Locate the cell with the specified text and output its [x, y] center coordinate. 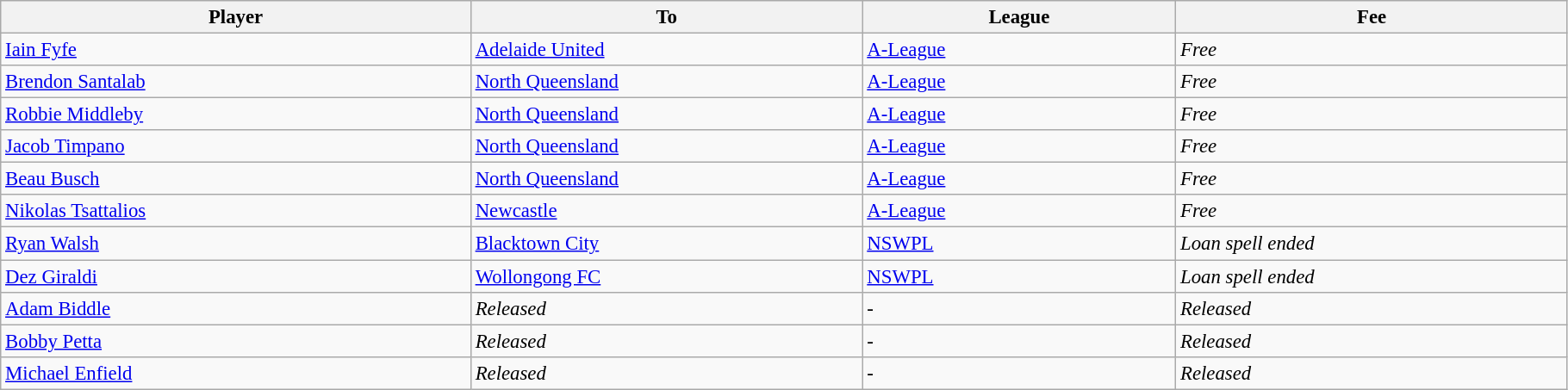
Dez Giraldi [236, 276]
Michael Enfield [236, 373]
League [1019, 17]
To [667, 17]
Player [236, 17]
Nikolas Tsattalios [236, 211]
Adelaide United [667, 50]
Brendon Santalab [236, 82]
Jacob Timpano [236, 146]
Blacktown City [667, 244]
Fee [1372, 17]
Ryan Walsh [236, 244]
Iain Fyfe [236, 50]
Adam Biddle [236, 308]
Bobby Petta [236, 341]
Newcastle [667, 211]
Robbie Middleby [236, 115]
Beau Busch [236, 179]
Wollongong FC [667, 276]
